Output the (x, y) coordinate of the center of the cell containing the given text.  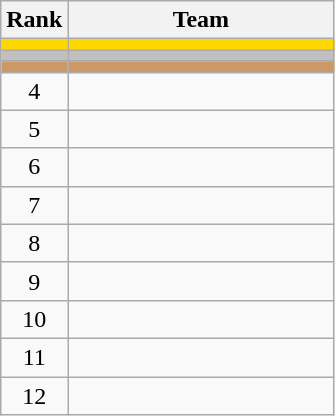
12 (34, 395)
6 (34, 167)
5 (34, 129)
7 (34, 205)
11 (34, 357)
8 (34, 243)
Rank (34, 20)
9 (34, 281)
4 (34, 91)
10 (34, 319)
Team (201, 20)
